Return [x, y] of the center of cell containing provided text 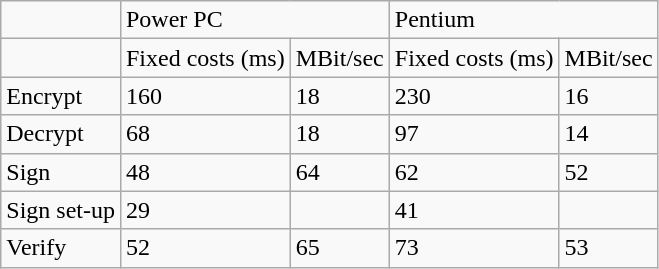
14 [608, 134]
97 [474, 134]
230 [474, 96]
62 [474, 172]
29 [205, 210]
16 [608, 96]
Decrypt [61, 134]
73 [474, 248]
Power PC [254, 20]
Pentium [524, 20]
53 [608, 248]
Sign set-up [61, 210]
65 [340, 248]
160 [205, 96]
48 [205, 172]
41 [474, 210]
Sign [61, 172]
64 [340, 172]
Encrypt [61, 96]
Verify [61, 248]
68 [205, 134]
